Extract the (x, y) coordinate from the center of the cell holding the provided text.  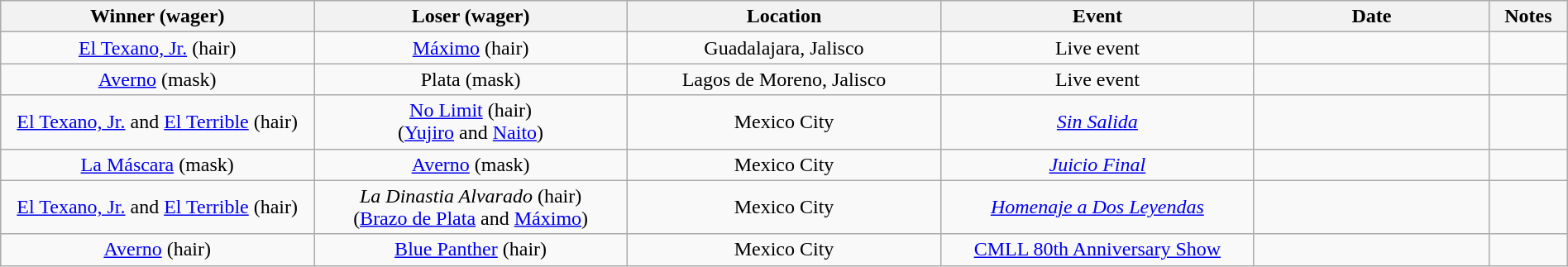
Guadalajara, Jalisco (784, 48)
Lagos de Moreno, Jalisco (784, 79)
Sin Salida (1097, 122)
El Texano, Jr. (hair) (157, 48)
Date (1371, 17)
Máximo (hair) (471, 48)
CMLL 80th Anniversary Show (1097, 250)
Loser (wager) (471, 17)
Blue Panther (hair) (471, 250)
Plata (mask) (471, 79)
La Dinastia Alvarado (hair)(Brazo de Plata and Máximo) (471, 207)
Juicio Final (1097, 164)
Averno (hair) (157, 250)
Event (1097, 17)
No Limit (hair)(Yujiro and Naito) (471, 122)
La Máscara (mask) (157, 164)
Winner (wager) (157, 17)
Location (784, 17)
Homenaje a Dos Leyendas (1097, 207)
Notes (1528, 17)
